Scan for the cell matching the given text and deliver its (x, y) coordinate at center. 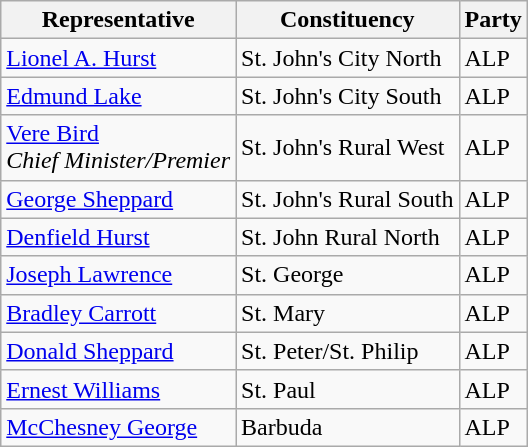
Donald Sheppard (118, 351)
Joseph Lawrence (118, 275)
St. John's Rural West (348, 148)
Representative (118, 20)
St. George (348, 275)
Denfield Hurst (118, 237)
Lionel A. Hurst (118, 58)
Edmund Lake (118, 96)
Barbuda (348, 427)
St. Peter/St. Philip (348, 351)
St. John's City North (348, 58)
Ernest Williams (118, 389)
St. John Rural North (348, 237)
St. Paul (348, 389)
Bradley Carrott (118, 313)
McChesney George (118, 427)
St. John's City South (348, 96)
Party (493, 20)
St. John's Rural South (348, 199)
George Sheppard (118, 199)
St. Mary (348, 313)
Vere BirdChief Minister/Premier (118, 148)
Constituency (348, 20)
